Return the (x, y) coordinate for the center point of the cell that contains the specified text.  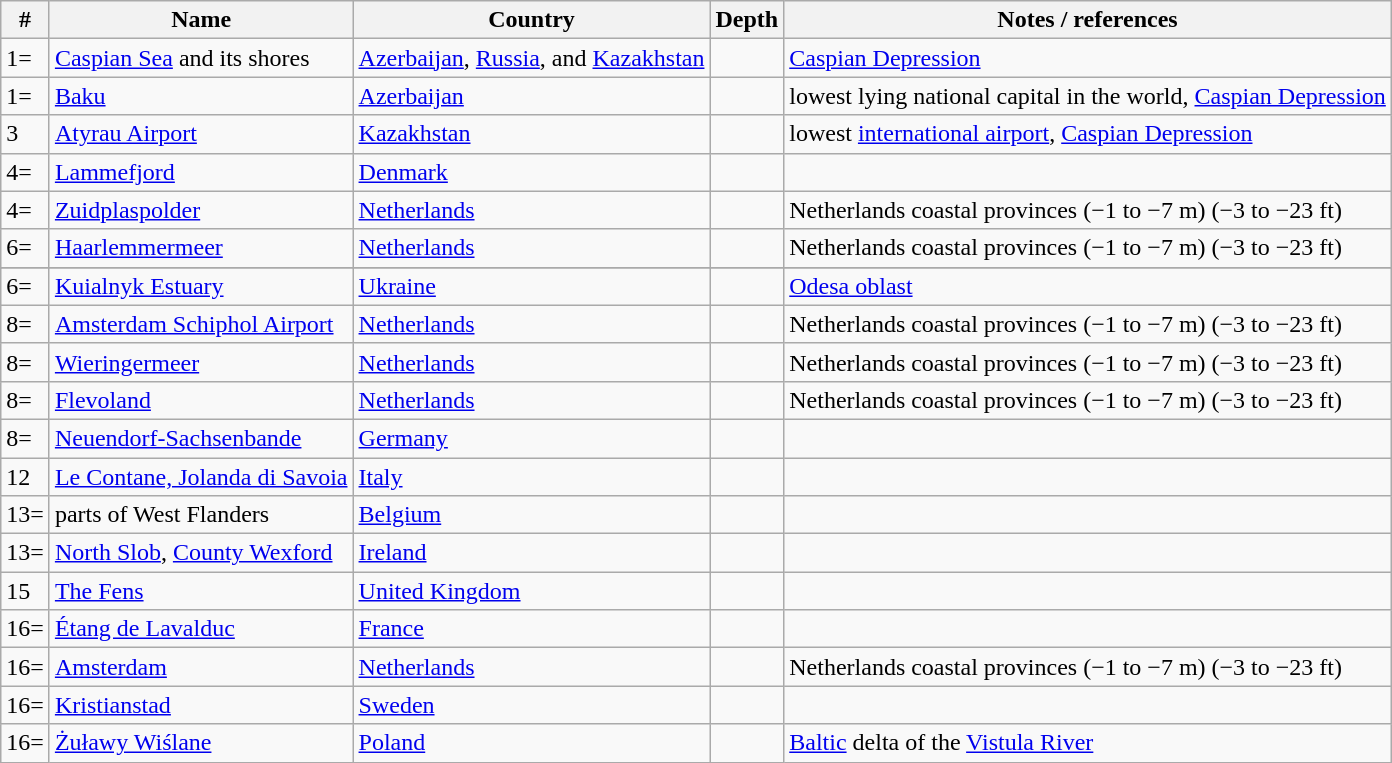
Caspian Depression (1088, 58)
Baku (201, 96)
Zuidplaspolder (201, 210)
Notes / references (1088, 20)
lowest lying national capital in the world, Caspian Depression (1088, 96)
Italy (532, 477)
Amsterdam Schiphol Airport (201, 324)
lowest international airport, Caspian Depression (1088, 134)
Haarlemmermeer (201, 248)
Germany (532, 438)
Belgium (532, 515)
15 (26, 591)
Baltic delta of the Vistula River (1088, 743)
Azerbaijan, Russia, and Kazakhstan (532, 58)
Name (201, 20)
France (532, 629)
Caspian Sea and its shores (201, 58)
Ukraine (532, 286)
Żuławy Wiślane (201, 743)
parts of West Flanders (201, 515)
Denmark (532, 172)
Poland (532, 743)
North Slob, County Wexford (201, 553)
Wieringermeer (201, 362)
12 (26, 477)
Kuialnyk Estuary (201, 286)
Lammefjord (201, 172)
Sweden (532, 705)
Country (532, 20)
Depth (747, 20)
The Fens (201, 591)
# (26, 20)
Kazakhstan (532, 134)
Ireland (532, 553)
Odesa oblast (1088, 286)
Étang de Lavalduc (201, 629)
Amsterdam (201, 667)
3 (26, 134)
Azerbaijan (532, 96)
Atyrau Airport (201, 134)
Kristianstad (201, 705)
Flevoland (201, 400)
Neuendorf-Sachsenbande (201, 438)
United Kingdom (532, 591)
Le Contane, Jolanda di Savoia (201, 477)
